Pinpoint the cell where the given text exists, returning its (X, Y) midpoint coordinate. 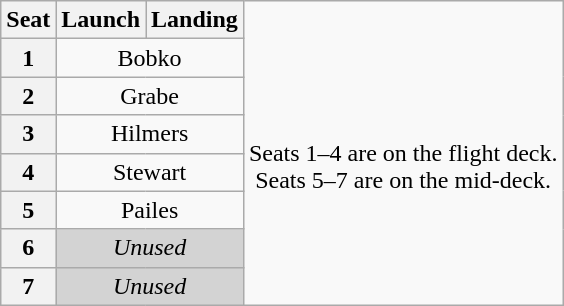
Launch (101, 20)
2 (28, 96)
Bobko (150, 58)
4 (28, 172)
3 (28, 134)
Hilmers (150, 134)
1 (28, 58)
6 (28, 248)
Stewart (150, 172)
5 (28, 210)
Seats 1–4 are on the flight deck.Seats 5–7 are on the mid-deck. (403, 153)
Seat (28, 20)
7 (28, 286)
Grabe (150, 96)
Landing (195, 20)
Pailes (150, 210)
